Extract the (X, Y) coordinate from the center of the cell holding the provided text.  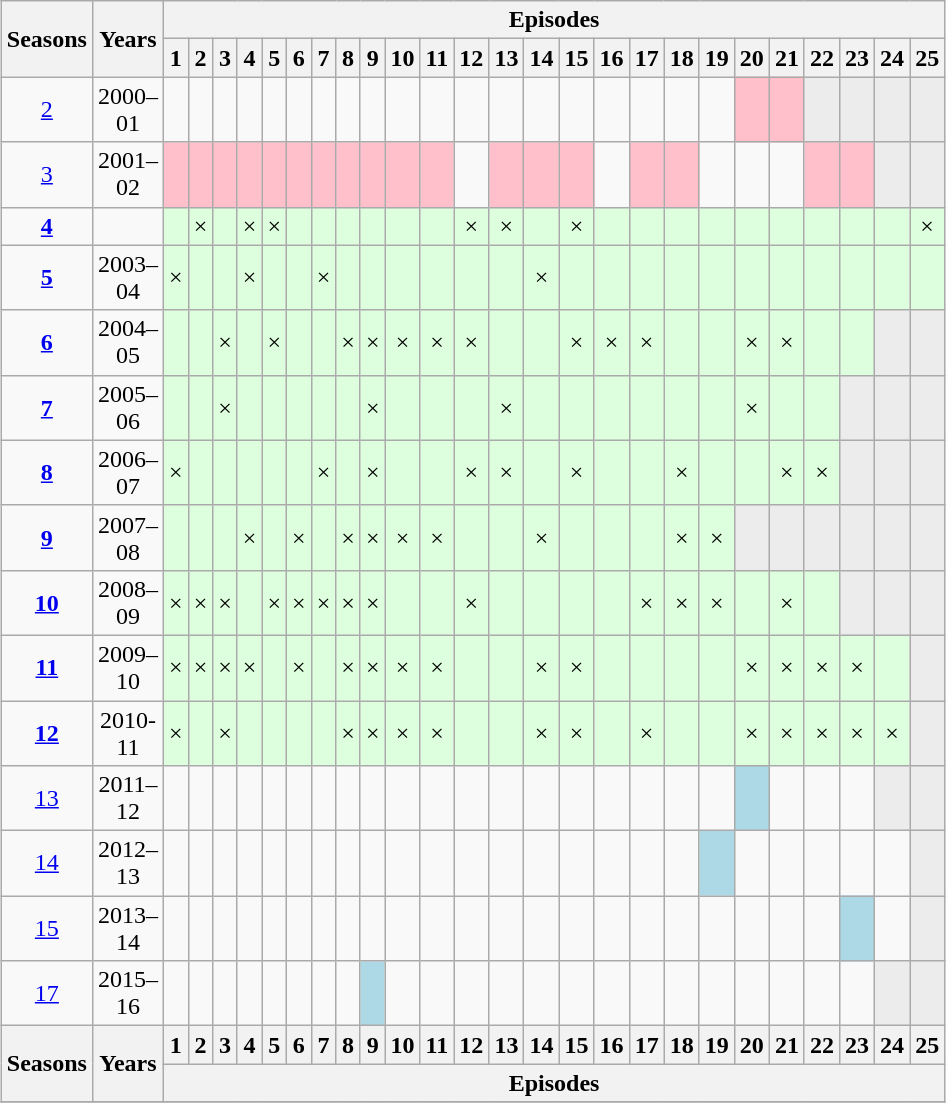
2010-11 (128, 732)
2005–06 (128, 408)
2000–01 (128, 110)
2007–08 (128, 538)
2009–10 (128, 668)
2003–04 (128, 278)
2011–12 (128, 798)
2001–02 (128, 174)
2015–16 (128, 994)
2006–07 (128, 472)
2008–09 (128, 602)
2013–14 (128, 928)
2004–05 (128, 342)
2012–13 (128, 864)
